Return the (X, Y) coordinate for the center point of the cell that contains the specified text.  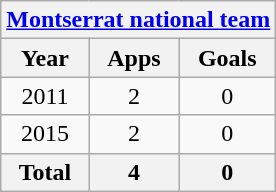
Year (45, 58)
Apps (134, 58)
Montserrat national team (138, 20)
2011 (45, 96)
Total (45, 172)
4 (134, 172)
Goals (228, 58)
2015 (45, 134)
